Detect which cell encompasses the target text, then output its (X, Y) center coordinate. 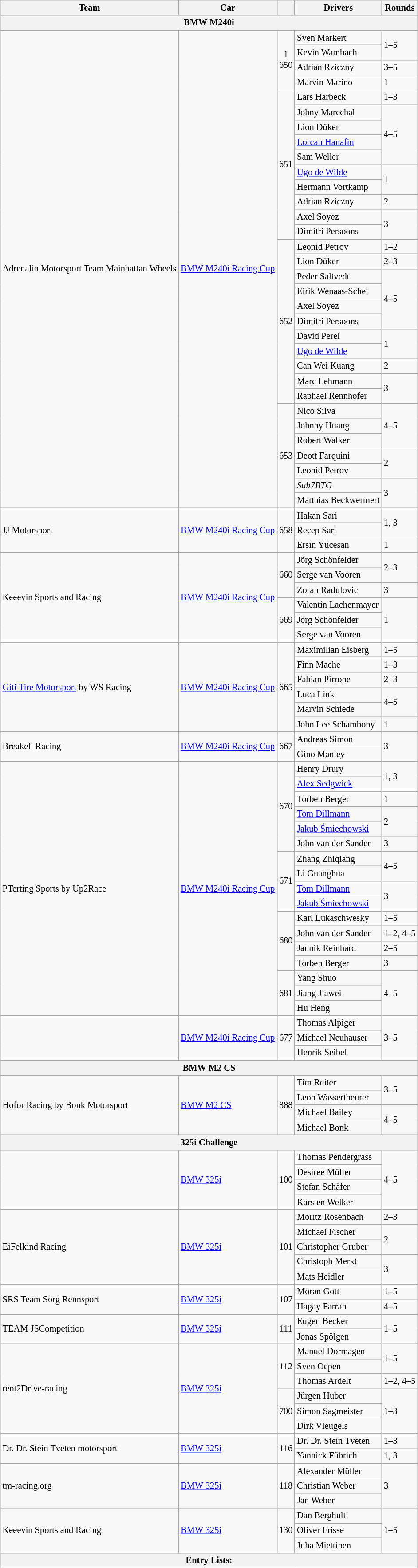
Michael Bailey (338, 1112)
Thomas Ardelt (338, 1381)
325i Challenge (209, 1142)
Thomas Alpiger (338, 1023)
Karl Lukaschwesky (338, 918)
Manuel Dormagen (338, 1351)
Robert Walker (338, 440)
tm-racing.org (90, 1486)
Team (90, 8)
Finn Mache (338, 664)
Jan Weber (338, 1501)
116 (286, 1448)
Giti Tire Motorsport by WS Racing (90, 687)
Andreas Simon (338, 739)
669 (286, 620)
Peder Saltvedt (338, 276)
Hagay Farran (338, 1306)
Karsten Welker (338, 1202)
Luca Link (338, 695)
653 (286, 456)
Christoph Merkt (338, 1261)
Johny Marechal (338, 112)
Hofor Racing by Bonk Motorsport (90, 1105)
Dr. Dr. Stein Tveten motorsport (90, 1448)
888 (286, 1105)
SRS Team Sorg Rennsport (90, 1299)
Johnny Huang (338, 426)
130 (286, 1530)
Christopher Gruber (338, 1247)
PTerting Sports by Up2Race (90, 888)
Hermann Vortkamp (338, 187)
112 (286, 1366)
Kevin Wambach (338, 52)
Jiang Jiawei (338, 993)
Jürgen Huber (338, 1396)
Simon Sagmeister (338, 1411)
681 (286, 993)
Valentin Lachenmayer (338, 605)
Dirk Vleugels (338, 1426)
Can Wei Kuang (338, 366)
Thomas Pendergrass (338, 1157)
Desiree Müller (338, 1172)
Juha Miettinen (338, 1545)
Hakan Sari (338, 515)
Sam Weller (338, 157)
107 (286, 1299)
700 (286, 1411)
665 (286, 687)
Zoran Radulovic (338, 590)
1–2 (399, 247)
Moran Gott (338, 1292)
Christian Weber (338, 1485)
rent2Drive-racing (90, 1388)
667 (286, 747)
Sven Markert (338, 38)
Matthias Beckwermert (338, 500)
Alexander Müller (338, 1471)
Maximilian Eisberg (338, 650)
Eugen Becker (338, 1321)
660 (286, 575)
Breakell Racing (90, 747)
Drivers (338, 8)
Raphael Rennhofer (338, 396)
680 (286, 940)
Dan Berghult (338, 1516)
Moritz Rosenbach (338, 1217)
Leon Wassertheurer (338, 1097)
671 (286, 881)
Alex Sedgwick (338, 784)
Entry Lists: (209, 1560)
100 (286, 1180)
Stefan Schäfer (338, 1187)
Gino Manley (338, 754)
JJ Motorsport (90, 531)
Tim Reiter (338, 1083)
Fabian Pirrone (338, 680)
Recep Sari (338, 530)
Nico Silva (338, 411)
Ersin Yücesan (338, 545)
Adrenalin Motorsport Team Mainhattan Wheels (90, 269)
Marvin Marino (338, 83)
2–5 (399, 948)
Michael Fischer (338, 1232)
TEAM JSCompetition (90, 1329)
BMW M240i (209, 23)
Sub7BTG (338, 485)
658 (286, 531)
Henrik Seibel (338, 1053)
Eirik Wenaas-Schei (338, 291)
Rounds (399, 8)
Jannik Reinhard (338, 948)
Deott Farquini (338, 456)
Sven Oepen (338, 1366)
Mats Heidler (338, 1277)
Marc Lehmann (338, 381)
Dr. Dr. Stein Tveten (338, 1441)
Oliver Frisse (338, 1530)
677 (286, 1038)
652 (286, 321)
Lorcan Hanafin (338, 142)
Marvin Schiede (338, 709)
John Lee Schambony (338, 724)
118 (286, 1486)
670 (286, 806)
651 (286, 164)
Zhang Zhiqiang (338, 859)
Li Guanghua (338, 873)
101 (286, 1246)
Car (228, 8)
Yang Shuo (338, 978)
David Perel (338, 336)
Lars Harbeck (338, 97)
Hu Heng (338, 1008)
1650 (286, 60)
Jonas Spölgen (338, 1336)
111 (286, 1329)
Michael Neuhauser (338, 1038)
Yannick Fübrich (338, 1456)
Henry Drury (338, 769)
Michael Bonk (338, 1128)
EiFelkind Racing (90, 1246)
